Scan for the cell matching the given text and deliver its [x, y] coordinate at center. 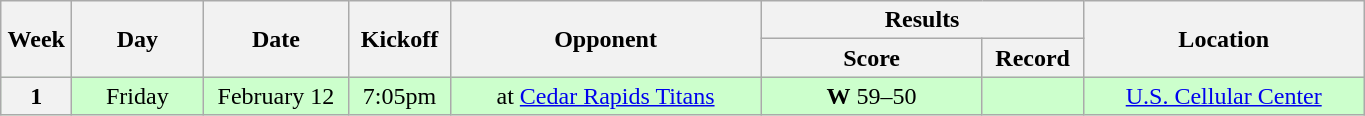
1 [36, 96]
7:05pm [400, 96]
Kickoff [400, 39]
W 59–50 [872, 96]
at Cedar Rapids Titans [606, 96]
Friday [138, 96]
U.S. Cellular Center [1224, 96]
Date [276, 39]
Record [1032, 58]
Location [1224, 39]
February 12 [276, 96]
Results [922, 20]
Day [138, 39]
Week [36, 39]
Score [872, 58]
Opponent [606, 39]
